For the text-containing cell, return its midpoint in (x, y) coordinate format. 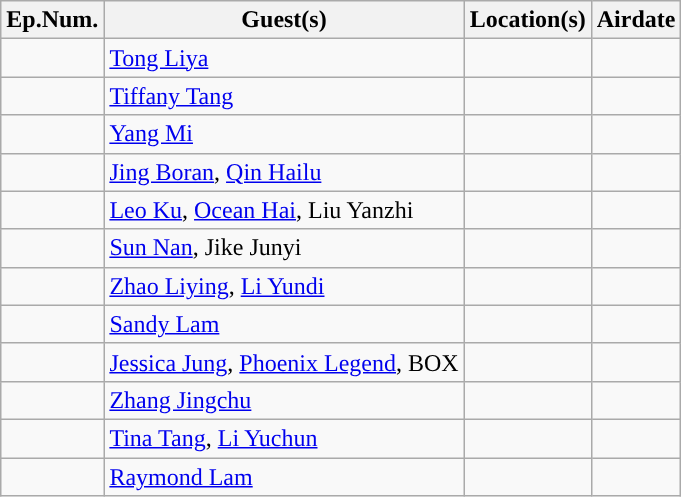
Zhao Liying, Li Yundi (284, 286)
Tina Tang, Li Yuchun (284, 438)
Guest(s) (284, 20)
Tiffany Tang (284, 96)
Ep.Num. (52, 20)
Airdate (636, 20)
Yang Mi (284, 134)
Raymond Lam (284, 477)
Jing Boran, Qin Hailu (284, 172)
Zhang Jingchu (284, 400)
Sandy Lam (284, 324)
Tong Liya (284, 58)
Leo Ku, Ocean Hai, Liu Yanzhi (284, 210)
Location(s) (528, 20)
Jessica Jung, Phoenix Legend, BOX (284, 362)
Sun Nan, Jike Junyi (284, 248)
